Output the [x, y] coordinate of the center of the cell containing the given text.  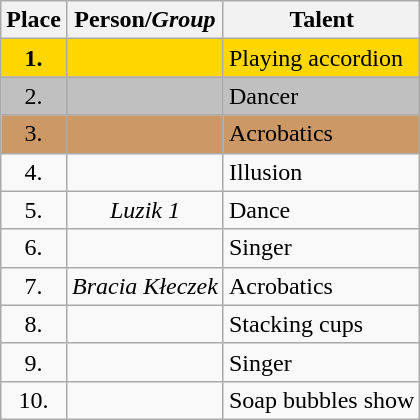
4. [34, 172]
5. [34, 210]
Talent [321, 20]
Bracia Kłeczek [144, 286]
1. [34, 58]
Stacking cups [321, 324]
3. [34, 134]
Illusion [321, 172]
9. [34, 362]
Dancer [321, 96]
Luzik 1 [144, 210]
7. [34, 286]
2. [34, 96]
Dance [321, 210]
6. [34, 248]
10. [34, 400]
Place [34, 20]
Person/Group [144, 20]
Playing accordion [321, 58]
Soap bubbles show [321, 400]
8. [34, 324]
